Return the [X, Y] coordinate for the center point of the cell that contains the specified text.  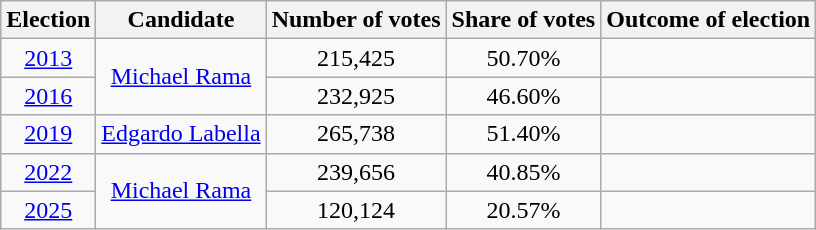
232,925 [356, 96]
2019 [48, 134]
Share of votes [524, 20]
2022 [48, 172]
Election [48, 20]
46.60% [524, 96]
265,738 [356, 134]
120,124 [356, 210]
20.57% [524, 210]
215,425 [356, 58]
Candidate [181, 20]
Edgardo Labella [181, 134]
239,656 [356, 172]
2013 [48, 58]
2016 [48, 96]
40.85% [524, 172]
2025 [48, 210]
50.70% [524, 58]
Number of votes [356, 20]
51.40% [524, 134]
Outcome of election [708, 20]
